From the cell containing the given text, extract its center point as (x, y) coordinate. 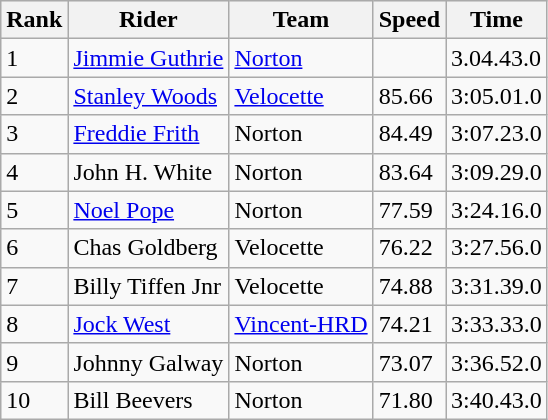
3:24.16.0 (497, 210)
3:33.33.0 (497, 324)
74.88 (409, 286)
Speed (409, 20)
Stanley Woods (148, 96)
Billy Tiffen Jnr (148, 286)
Jimmie Guthrie (148, 58)
Team (301, 20)
73.07 (409, 362)
Rank (34, 20)
Rider (148, 20)
8 (34, 324)
4 (34, 172)
74.21 (409, 324)
5 (34, 210)
76.22 (409, 248)
2 (34, 96)
3 (34, 134)
3:36.52.0 (497, 362)
1 (34, 58)
Bill Beevers (148, 400)
Johnny Galway (148, 362)
Freddie Frith (148, 134)
Jock West (148, 324)
85.66 (409, 96)
Vincent-HRD (301, 324)
3:31.39.0 (497, 286)
71.80 (409, 400)
John H. White (148, 172)
9 (34, 362)
6 (34, 248)
3:27.56.0 (497, 248)
3:07.23.0 (497, 134)
83.64 (409, 172)
3.04.43.0 (497, 58)
Chas Goldberg (148, 248)
Noel Pope (148, 210)
7 (34, 286)
Time (497, 20)
3:05.01.0 (497, 96)
84.49 (409, 134)
77.59 (409, 210)
3:40.43.0 (497, 400)
10 (34, 400)
3:09.29.0 (497, 172)
